Detect which cell encompasses the target text, then output its (x, y) center coordinate. 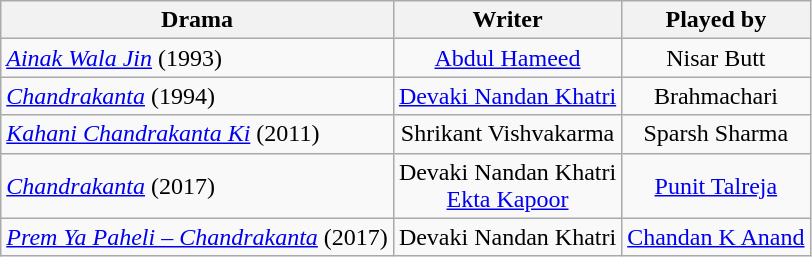
Prem Ya Paheli – Chandrakanta (2017) (198, 237)
Writer (507, 20)
Devaki Nandan KhatriEkta Kapoor (507, 186)
Chandrakanta (1994) (198, 96)
Drama (198, 20)
Abdul Hameed (507, 58)
Kahani Chandrakanta Ki (2011) (198, 134)
Played by (716, 20)
Ainak Wala Jin (1993) (198, 58)
Shrikant Vishvakarma (507, 134)
Chandan K Anand (716, 237)
Chandrakanta (2017) (198, 186)
Sparsh Sharma (716, 134)
Punit Talreja (716, 186)
Brahmachari (716, 96)
Nisar Butt (716, 58)
